Identify which cell holds the provided text, then report its (x, y) central coordinate. 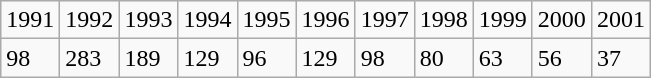
63 (502, 58)
1999 (502, 20)
1992 (90, 20)
1991 (30, 20)
2001 (620, 20)
96 (266, 58)
80 (444, 58)
283 (90, 58)
1996 (326, 20)
37 (620, 58)
56 (562, 58)
1993 (148, 20)
189 (148, 58)
2000 (562, 20)
1995 (266, 20)
1998 (444, 20)
1997 (384, 20)
1994 (208, 20)
